From the cell containing the given text, extract its center point as [x, y] coordinate. 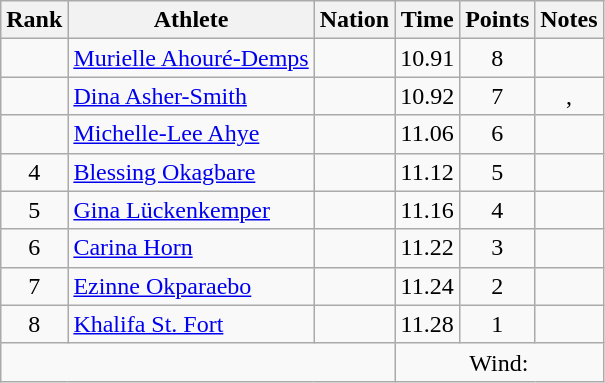
10.91 [428, 58]
11.24 [428, 286]
11.22 [428, 248]
Notes [569, 20]
11.16 [428, 210]
Nation [354, 20]
Ezinne Okparaebo [191, 286]
Gina Lückenkemper [191, 210]
Murielle Ahouré-Demps [191, 58]
11.12 [428, 172]
11.28 [428, 324]
Blessing Okagbare [191, 172]
Rank [34, 20]
Wind: [500, 362]
Athlete [191, 20]
11.06 [428, 134]
Khalifa St. Fort [191, 324]
Dina Asher-Smith [191, 96]
Points [498, 20]
2 [498, 286]
10.92 [428, 96]
Michelle-Lee Ahye [191, 134]
1 [498, 324]
Carina Horn [191, 248]
Time [428, 20]
, [569, 96]
3 [498, 248]
